Pinpoint the cell where the given text exists, returning its (X, Y) midpoint coordinate. 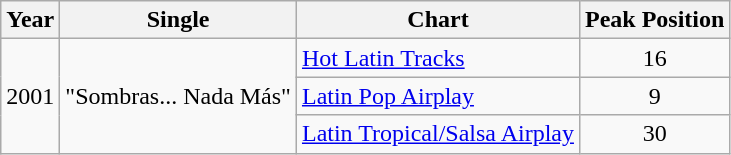
Hot Latin Tracks (438, 58)
Year (30, 20)
Peak Position (654, 20)
Single (178, 20)
30 (654, 134)
2001 (30, 96)
Latin Tropical/Salsa Airplay (438, 134)
16 (654, 58)
"Sombras... Nada Más" (178, 96)
9 (654, 96)
Latin Pop Airplay (438, 96)
Chart (438, 20)
